Provide the (x, y) coordinate of the cell's center where the given text is located.  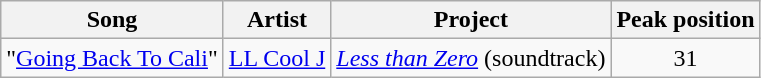
Artist (277, 20)
Less than Zero (soundtrack) (471, 58)
31 (686, 58)
Project (471, 20)
Song (112, 20)
"Going Back To Cali" (112, 58)
LL Cool J (277, 58)
Peak position (686, 20)
